Find where the given text appears and provide that cell's center as [X, Y] coordinate. 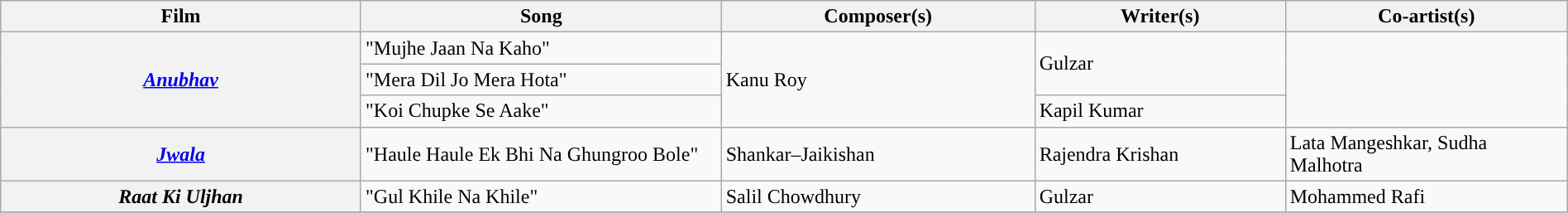
Jwala [181, 154]
"Koi Chupke Se Aake" [541, 111]
"Mera Dil Jo Mera Hota" [541, 80]
Rajendra Krishan [1159, 154]
Shankar–Jaikishan [878, 154]
Composer(s) [878, 17]
Mohammed Rafi [1426, 196]
"Gul Khile Na Khile" [541, 196]
Anubhav [181, 80]
Film [181, 17]
Raat Ki Uljhan [181, 196]
"Mujhe Jaan Na Kaho" [541, 48]
Kanu Roy [878, 80]
Co-artist(s) [1426, 17]
Writer(s) [1159, 17]
Song [541, 17]
Kapil Kumar [1159, 111]
Salil Chowdhury [878, 196]
Lata Mangeshkar, Sudha Malhotra [1426, 154]
"Haule Haule Ek Bhi Na Ghungroo Bole" [541, 154]
